For the text-containing cell, return its midpoint in [x, y] coordinate format. 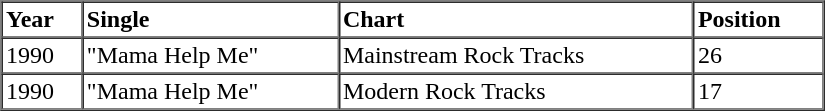
Position [758, 20]
Chart [516, 20]
Single [210, 20]
Year [42, 20]
Mainstream Rock Tracks [516, 56]
Modern Rock Tracks [516, 92]
17 [758, 92]
26 [758, 56]
